Determine the [x, y] coordinate at the center of the cell enclosing the given text.  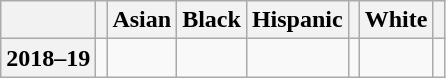
2018–19 [48, 58]
Asian [142, 20]
White [396, 20]
Hispanic [297, 20]
Black [212, 20]
